Search for the cell housing the specified text and yield its [X, Y] center coordinate. 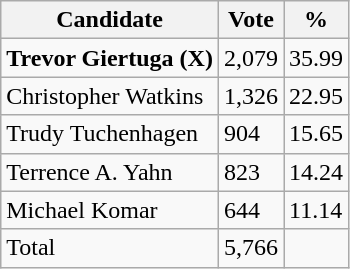
15.65 [316, 134]
644 [250, 210]
% [316, 20]
823 [250, 172]
Vote [250, 20]
35.99 [316, 58]
Trevor Giertuga (X) [110, 58]
Trudy Tuchenhagen [110, 134]
2,079 [250, 58]
904 [250, 134]
Total [110, 248]
Christopher Watkins [110, 96]
Michael Komar [110, 210]
Terrence A. Yahn [110, 172]
22.95 [316, 96]
Candidate [110, 20]
5,766 [250, 248]
1,326 [250, 96]
14.24 [316, 172]
11.14 [316, 210]
